Provide the [x, y] coordinate of the cell's center where the given text is located.  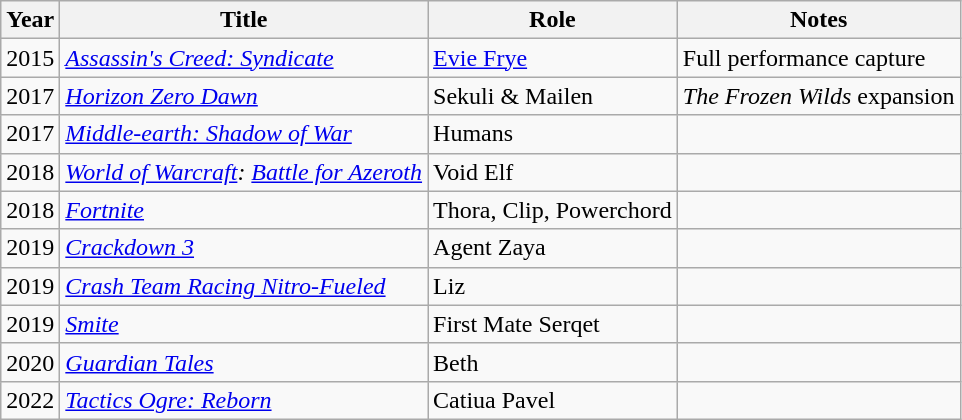
Evie Frye [553, 58]
Title [244, 20]
Year [30, 20]
Catiua Pavel [553, 400]
Agent Zaya [553, 248]
Assassin's Creed: Syndicate [244, 58]
Guardian Tales [244, 362]
Crackdown 3 [244, 248]
Sekuli & Mailen [553, 96]
Full performance capture [818, 58]
The Frozen Wilds expansion [818, 96]
Middle-earth: Shadow of War [244, 134]
Crash Team Racing Nitro-Fueled [244, 286]
Liz [553, 286]
Tactics Ogre: Reborn [244, 400]
Beth [553, 362]
Void Elf [553, 172]
2015 [30, 58]
Thora, Clip, Powerchord [553, 210]
Fortnite [244, 210]
Horizon Zero Dawn [244, 96]
2020 [30, 362]
Notes [818, 20]
Role [553, 20]
Humans [553, 134]
First Mate Serqet [553, 324]
Smite [244, 324]
2022 [30, 400]
World of Warcraft: Battle for Azeroth [244, 172]
